Find where the given text appears and provide that cell's center as (X, Y) coordinate. 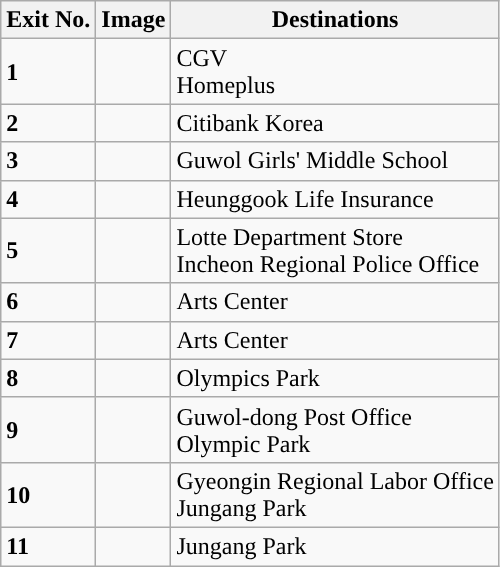
8 (48, 378)
5 (48, 250)
Image (134, 20)
Citibank Korea (336, 123)
Olympics Park (336, 378)
Jungang Park (336, 546)
3 (48, 161)
2 (48, 123)
11 (48, 546)
Heunggook Life Insurance (336, 199)
Exit No. (48, 20)
6 (48, 302)
CGVHomeplus (336, 72)
Gyeongin Regional Labor OfficeJungang Park (336, 494)
Guwol-dong Post OfficeOlympic Park (336, 430)
Lotte Department StoreIncheon Regional Police Office (336, 250)
1 (48, 72)
10 (48, 494)
Destinations (336, 20)
4 (48, 199)
7 (48, 340)
9 (48, 430)
Guwol Girls' Middle School (336, 161)
